Return the [x, y] coordinate for the center point of the cell that contains the specified text.  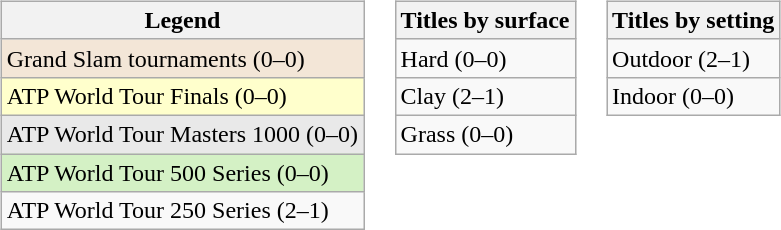
ATP World Tour Masters 1000 (0–0) [182, 134]
Grand Slam tournaments (0–0) [182, 58]
ATP World Tour Finals (0–0) [182, 96]
ATP World Tour 250 Series (2–1) [182, 211]
Outdoor (2–1) [694, 58]
Indoor (0–0) [694, 96]
Titles by surface [485, 20]
Titles by setting [694, 20]
Legend [182, 20]
Grass (0–0) [485, 134]
Hard (0–0) [485, 58]
Clay (2–1) [485, 96]
ATP World Tour 500 Series (0–0) [182, 173]
